Provide the [X, Y] coordinate of the cell's center where the given text is located.  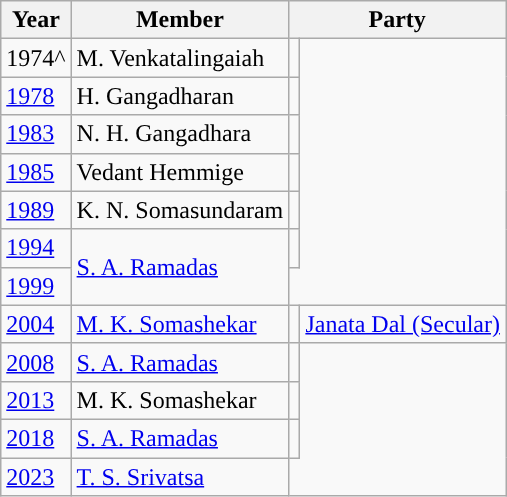
M. Venkatalingaiah [180, 58]
Year [36, 20]
1985 [36, 172]
T. S. Srivatsa [180, 477]
1999 [36, 286]
Party [398, 20]
1994 [36, 248]
2004 [36, 324]
K. N. Somasundaram [180, 210]
Janata Dal (Secular) [403, 324]
Member [180, 20]
H. Gangadharan [180, 96]
2018 [36, 438]
1983 [36, 134]
1989 [36, 210]
1978 [36, 96]
Vedant Hemmige [180, 172]
N. H. Gangadhara [180, 134]
2008 [36, 362]
2013 [36, 400]
2023 [36, 477]
1974^ [36, 58]
